Search for the cell housing the specified text and yield its (x, y) center coordinate. 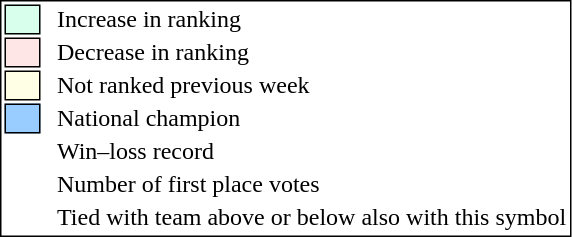
Decrease in ranking (312, 53)
Increase in ranking (312, 19)
National champion (312, 119)
Tied with team above or below also with this symbol (312, 217)
Win–loss record (312, 151)
Number of first place votes (312, 185)
Not ranked previous week (312, 85)
